Scan for the cell matching the given text and deliver its (x, y) coordinate at center. 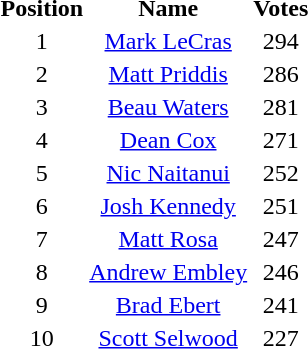
Brad Ebert (168, 305)
Mark LeCras (168, 41)
Dean Cox (168, 140)
Matt Rosa (168, 239)
Josh Kennedy (168, 206)
Matt Priddis (168, 74)
Beau Waters (168, 107)
Nic Naitanui (168, 173)
Andrew Embley (168, 272)
